Search for the cell housing the specified text and yield its [x, y] center coordinate. 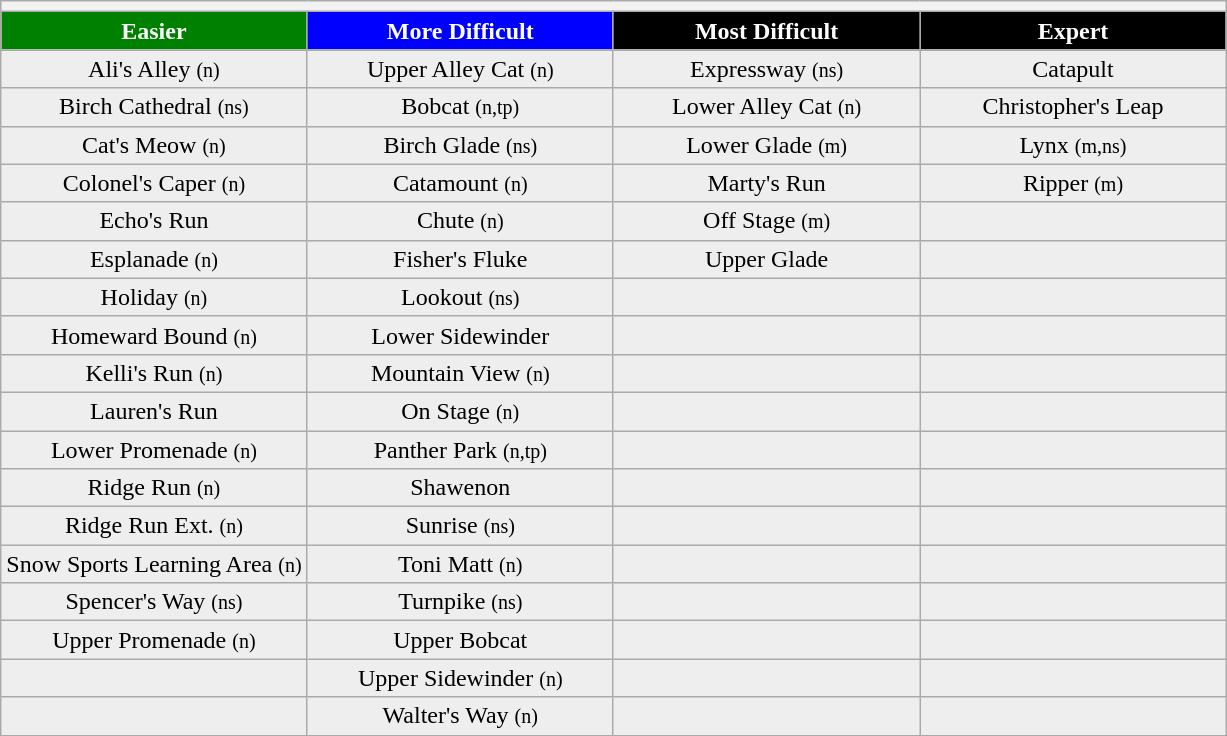
Kelli's Run (n) [154, 373]
Catamount (n) [460, 183]
Upper Sidewinder (n) [460, 678]
Shawenon [460, 488]
Lower Promenade (n) [154, 449]
Ripper (m) [1073, 183]
Upper Alley Cat (n) [460, 69]
Sunrise (ns) [460, 526]
Colonel's Caper (n) [154, 183]
Bobcat (n,tp) [460, 107]
Lookout (ns) [460, 297]
Marty's Run [766, 183]
Catapult [1073, 69]
On Stage (n) [460, 411]
Ridge Run Ext. (n) [154, 526]
Most Difficult [766, 31]
Expert [1073, 31]
Turnpike (ns) [460, 602]
Fisher's Fluke [460, 259]
More Difficult [460, 31]
Ali's Alley (n) [154, 69]
Lynx (m,ns) [1073, 145]
Spencer's Way (ns) [154, 602]
Easier [154, 31]
Off Stage (m) [766, 221]
Toni Matt (n) [460, 564]
Mountain View (n) [460, 373]
Upper Glade [766, 259]
Birch Cathedral (ns) [154, 107]
Lower Alley Cat (n) [766, 107]
Holiday (n) [154, 297]
Expressway (ns) [766, 69]
Birch Glade (ns) [460, 145]
Lower Sidewinder [460, 335]
Upper Bobcat [460, 640]
Christopher's Leap [1073, 107]
Esplanade (n) [154, 259]
Echo's Run [154, 221]
Lower Glade (m) [766, 145]
Upper Promenade (n) [154, 640]
Chute (n) [460, 221]
Ridge Run (n) [154, 488]
Homeward Bound (n) [154, 335]
Walter's Way (n) [460, 716]
Lauren's Run [154, 411]
Cat's Meow (n) [154, 145]
Panther Park (n,tp) [460, 449]
Snow Sports Learning Area (n) [154, 564]
